Capture the cell that displays the provided text and extract its [x, y] central coordinate. 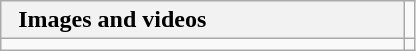
Images and videos [202, 20]
